Detect which cell encompasses the target text, then output its (x, y) center coordinate. 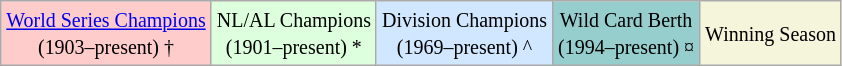
Division Champions(1969–present) ^ (464, 34)
Wild Card Berth(1994–present) ¤ (626, 34)
World Series Champions(1903–present) † (106, 34)
Winning Season (771, 34)
NL/AL Champions(1901–present) * (294, 34)
